Scan for the cell matching the given text and deliver its [X, Y] coordinate at center. 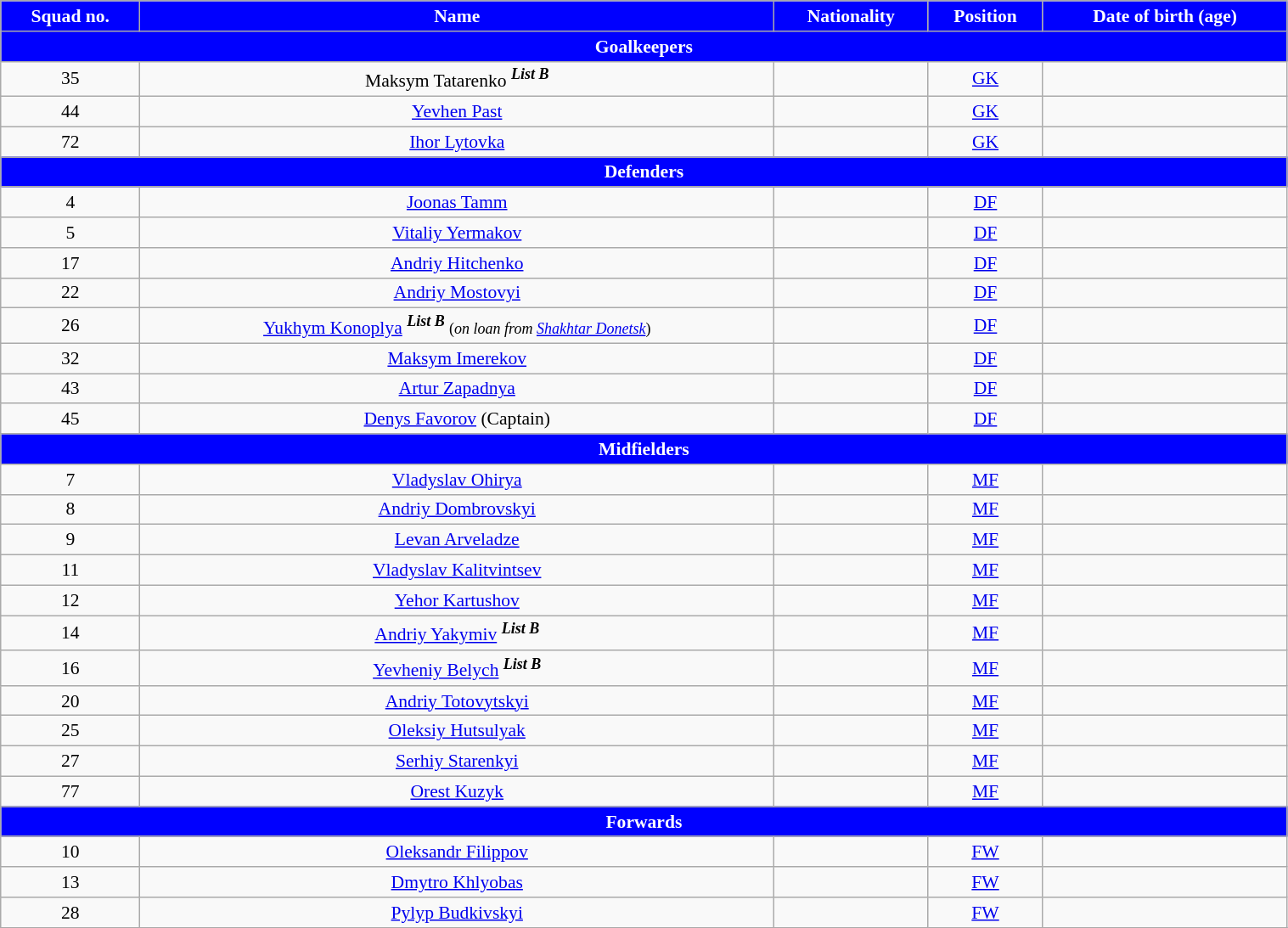
13 [70, 882]
35 [70, 78]
Denys Favorov (Captain) [457, 419]
17 [70, 263]
Maksym Tatarenko List B [457, 78]
Nationality [851, 16]
Oleksiy Hutsulyak [457, 731]
Levan Arveladze [457, 540]
Artur Zapadnya [457, 389]
8 [70, 510]
7 [70, 480]
Midfielders [644, 449]
Serhiy Starenkyi [457, 762]
Vitaliy Yermakov [457, 233]
Vladyslav Ohirya [457, 480]
Dmytro Khlyobas [457, 882]
Yukhym Konoplya List B (on loan from Shakhtar Donetsk) [457, 326]
Defenders [644, 172]
10 [70, 852]
26 [70, 326]
Name [457, 16]
11 [70, 571]
Vladyslav Kalitvintsev [457, 571]
Yevhen Past [457, 112]
Squad no. [70, 16]
32 [70, 358]
Ihor Lytovka [457, 142]
Andriy Dombrovskyi [457, 510]
Maksym Imerekov [457, 358]
22 [70, 293]
Yevheniy Belych List B [457, 667]
44 [70, 112]
Orest Kuzyk [457, 792]
Andriy Totovytskyi [457, 701]
Oleksandr Filippov [457, 852]
28 [70, 913]
9 [70, 540]
72 [70, 142]
4 [70, 203]
Andriy Mostovyi [457, 293]
Date of birth (age) [1165, 16]
Pylyp Budkivskyi [457, 913]
14 [70, 633]
Position [985, 16]
27 [70, 762]
Yehor Kartushov [457, 600]
77 [70, 792]
Forwards [644, 822]
Andriy Yakymiv List B [457, 633]
25 [70, 731]
16 [70, 667]
12 [70, 600]
5 [70, 233]
45 [70, 419]
43 [70, 389]
Joonas Tamm [457, 203]
20 [70, 701]
Andriy Hitchenko [457, 263]
Goalkeepers [644, 47]
